Extract the (X, Y) coordinate from the center of the cell holding the provided text.  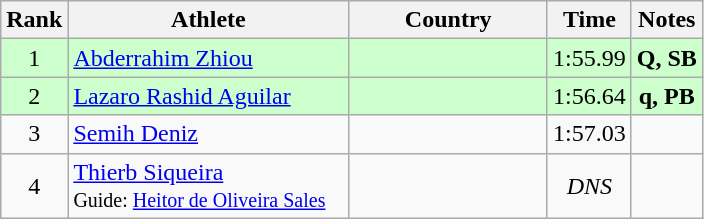
1 (34, 58)
2 (34, 96)
Notes (666, 20)
Semih Deniz (208, 134)
3 (34, 134)
4 (34, 186)
1:56.64 (589, 96)
1:55.99 (589, 58)
1:57.03 (589, 134)
Abderrahim Zhiou (208, 58)
Thierb SiqueiraGuide: Heitor de Oliveira Sales (208, 186)
Lazaro Rashid Aguilar (208, 96)
q, PB (666, 96)
Time (589, 20)
Rank (34, 20)
DNS (589, 186)
Athlete (208, 20)
Q, SB (666, 58)
Country (448, 20)
